Locate the cell with the specified text and output its [X, Y] center coordinate. 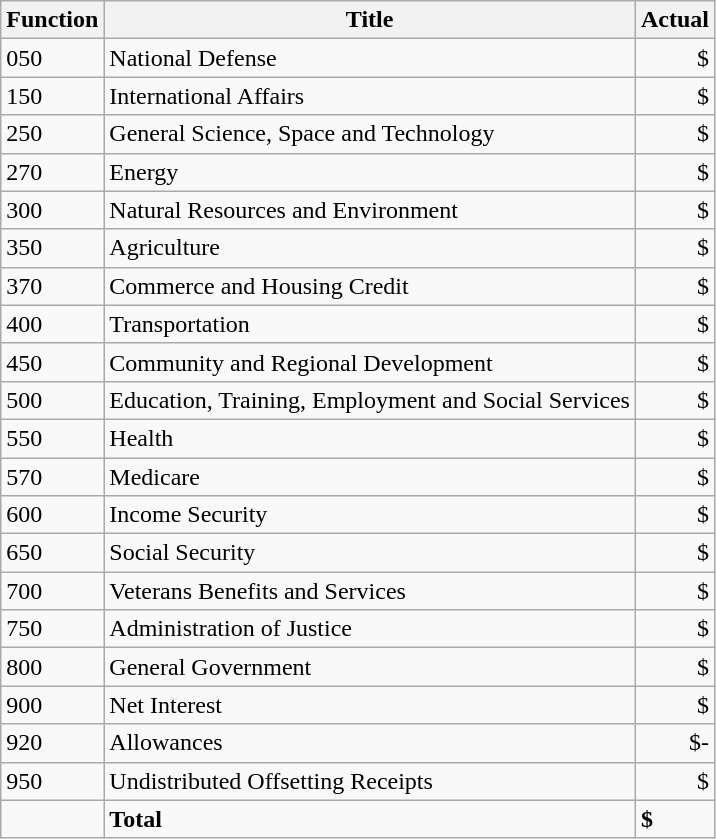
500 [52, 400]
570 [52, 477]
700 [52, 591]
$- [674, 743]
Community and Regional Development [370, 362]
Transportation [370, 324]
Allowances [370, 743]
Income Security [370, 515]
050 [52, 58]
270 [52, 172]
Actual [674, 20]
Commerce and Housing Credit [370, 286]
Energy [370, 172]
300 [52, 210]
450 [52, 362]
150 [52, 96]
National Defense [370, 58]
Total [370, 819]
Health [370, 438]
400 [52, 324]
Function [52, 20]
Undistributed Offsetting Receipts [370, 781]
950 [52, 781]
370 [52, 286]
Education, Training, Employment and Social Services [370, 400]
Administration of Justice [370, 629]
Agriculture [370, 248]
Social Security [370, 553]
650 [52, 553]
Title [370, 20]
Medicare [370, 477]
600 [52, 515]
Veterans Benefits and Services [370, 591]
800 [52, 667]
350 [52, 248]
General Government [370, 667]
International Affairs [370, 96]
General Science, Space and Technology [370, 134]
900 [52, 705]
Net Interest [370, 705]
920 [52, 743]
250 [52, 134]
Natural Resources and Environment [370, 210]
550 [52, 438]
750 [52, 629]
